Detect which cell encompasses the target text, then output its (x, y) center coordinate. 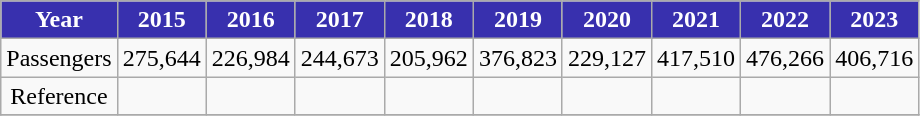
417,510 (696, 58)
2021 (696, 20)
205,962 (428, 58)
2020 (606, 20)
2023 (874, 20)
2018 (428, 20)
Reference (59, 96)
229,127 (606, 58)
2016 (250, 20)
406,716 (874, 58)
226,984 (250, 58)
244,673 (340, 58)
Passengers (59, 58)
Year (59, 20)
476,266 (786, 58)
2017 (340, 20)
2015 (162, 20)
275,644 (162, 58)
2019 (518, 20)
2022 (786, 20)
376,823 (518, 58)
